Find where the given text appears and provide that cell's center as [X, Y] coordinate. 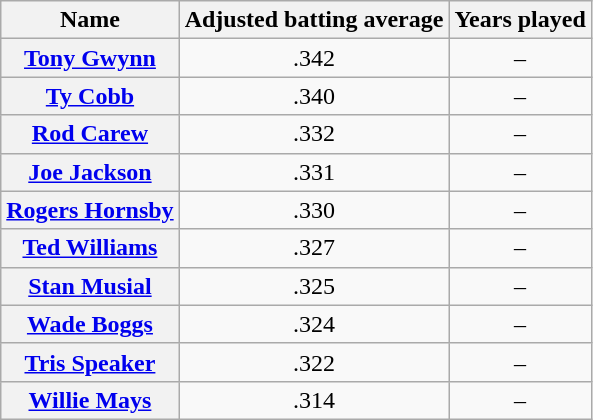
Wade Boggs [90, 324]
.322 [314, 362]
.332 [314, 134]
Rogers Hornsby [90, 210]
Stan Musial [90, 286]
Years played [520, 20]
.342 [314, 58]
Tony Gwynn [90, 58]
.331 [314, 172]
.325 [314, 286]
Ted Williams [90, 248]
.314 [314, 400]
Rod Carew [90, 134]
Tris Speaker [90, 362]
Joe Jackson [90, 172]
.324 [314, 324]
Willie Mays [90, 400]
Adjusted batting average [314, 20]
Name [90, 20]
Ty Cobb [90, 96]
.330 [314, 210]
.327 [314, 248]
.340 [314, 96]
